Pinpoint the cell where the given text exists, returning its [x, y] midpoint coordinate. 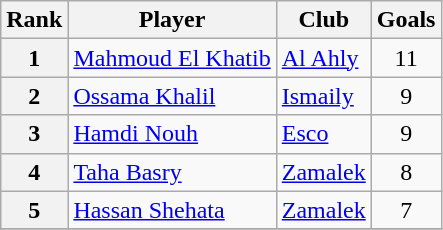
4 [34, 172]
7 [406, 210]
Esco [324, 134]
Hassan Shehata [172, 210]
Player [172, 20]
1 [34, 58]
Mahmoud El Khatib [172, 58]
11 [406, 58]
Hamdi Nouh [172, 134]
Taha Basry [172, 172]
Ismaily [324, 96]
Ossama Khalil [172, 96]
3 [34, 134]
8 [406, 172]
Al Ahly [324, 58]
Goals [406, 20]
2 [34, 96]
Club [324, 20]
5 [34, 210]
Rank [34, 20]
